Pinpoint the cell where the given text exists, returning its (x, y) midpoint coordinate. 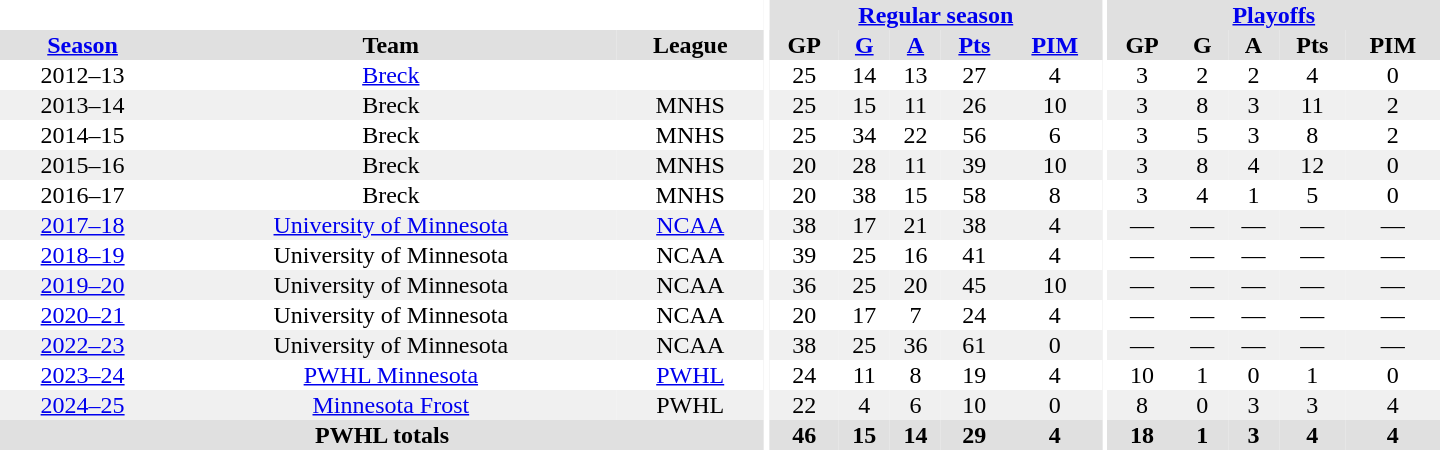
19 (974, 375)
28 (864, 165)
2023–24 (82, 375)
PWHL totals (382, 435)
2024–25 (82, 405)
2014–15 (82, 135)
12 (1312, 165)
2022–23 (82, 345)
PWHL Minnesota (390, 375)
2019–20 (82, 285)
61 (974, 345)
Playoffs (1274, 15)
58 (974, 195)
26 (974, 105)
2016–17 (82, 195)
2020–21 (82, 315)
2015–16 (82, 165)
16 (916, 255)
41 (974, 255)
2017–18 (82, 225)
7 (916, 315)
29 (974, 435)
Season (82, 45)
Team (390, 45)
18 (1142, 435)
2012–13 (82, 75)
Regular season (936, 15)
League (690, 45)
27 (974, 75)
Minnesota Frost (390, 405)
45 (974, 285)
21 (916, 225)
56 (974, 135)
13 (916, 75)
34 (864, 135)
2018–19 (82, 255)
2013–14 (82, 105)
46 (804, 435)
